Find where the given text appears and provide that cell's center as [X, Y] coordinate. 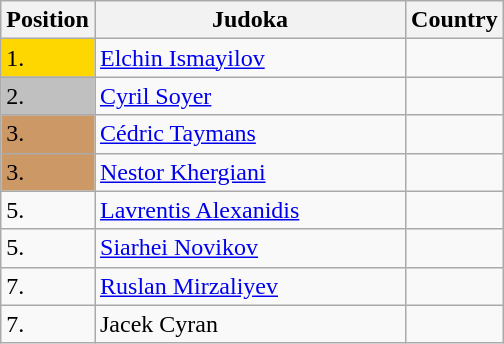
Jacek Cyran [250, 324]
1. [48, 58]
Cédric Taymans [250, 134]
Cyril Soyer [250, 96]
Ruslan Mirzaliyev [250, 286]
Elchin Ismayilov [250, 58]
2. [48, 96]
Judoka [250, 20]
Siarhei Novikov [250, 248]
Lavrentis Alexanidis [250, 210]
Country [455, 20]
Nestor Khergiani [250, 172]
Position [48, 20]
